From the cell containing the given text, extract its center point as [x, y] coordinate. 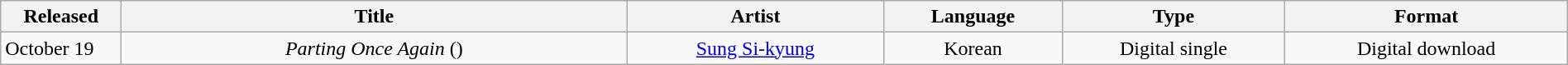
Language [973, 17]
Digital single [1174, 48]
Format [1426, 17]
Released [61, 17]
Digital download [1426, 48]
Parting Once Again () [374, 48]
Artist [756, 17]
October 19 [61, 48]
Sung Si-kyung [756, 48]
Type [1174, 17]
Title [374, 17]
Korean [973, 48]
